Detect which cell encompasses the target text, then output its [x, y] center coordinate. 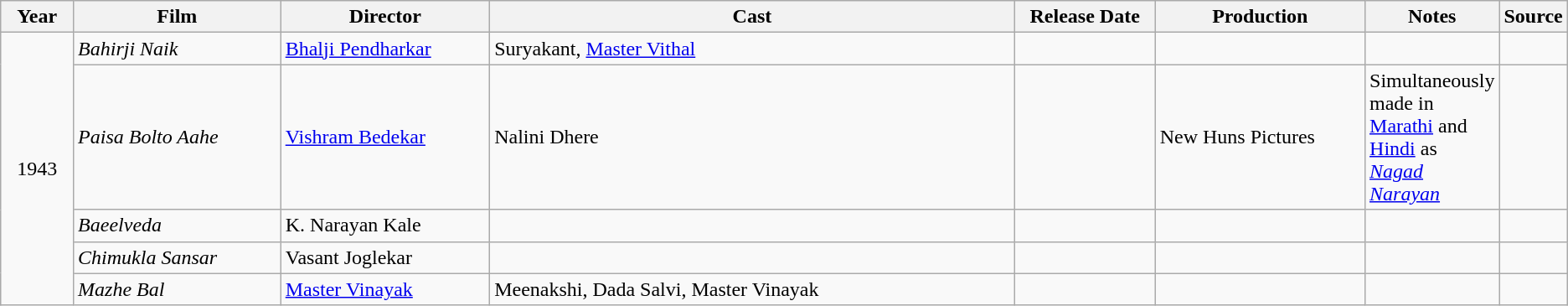
Year [37, 17]
Nalini Dhere [752, 137]
Paisa Bolto Aahe [178, 137]
Vishram Bedekar [385, 137]
Director [385, 17]
Source [1533, 17]
Chimukla Sansar [178, 257]
Master Vinayak [385, 289]
Release Date [1085, 17]
Mazhe Bal [178, 289]
Suryakant, Master Vithal [752, 49]
Production [1260, 17]
New Huns Pictures [1260, 137]
Notes [1432, 17]
Bahirji Naik [178, 49]
Cast [752, 17]
Meenakshi, Dada Salvi, Master Vinayak [752, 289]
1943 [37, 169]
Simultaneously made in Marathi and Hindi as Nagad Narayan [1432, 137]
Vasant Joglekar [385, 257]
Film [178, 17]
K. Narayan Kale [385, 226]
Bhalji Pendharkar [385, 49]
Baeelveda [178, 226]
